Extract the [X, Y] coordinate from the center of the cell holding the provided text.  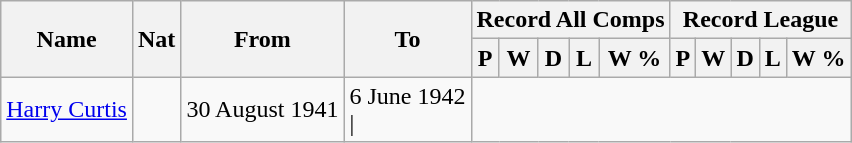
Record League [760, 20]
Name [67, 39]
30 August 1941 [262, 110]
From [262, 39]
6 June 1942| [408, 110]
Nat [156, 39]
Record All Comps [570, 20]
To [408, 39]
Harry Curtis [67, 110]
